Return the [x, y] coordinate for the center point of the cell that contains the specified text.  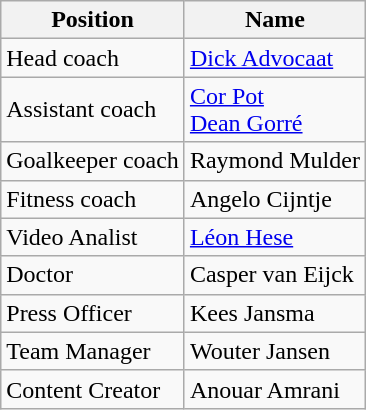
Casper van Eijck [274, 275]
Position [93, 20]
Kees Jansma [274, 313]
Léon Hese [274, 237]
Press Officer [93, 313]
Goalkeeper coach [93, 161]
Video Analist [93, 237]
Dick Advocaat [274, 58]
Raymond Mulder [274, 161]
Wouter Jansen [274, 351]
Angelo Cijntje [274, 199]
Doctor [93, 275]
Cor Pot Dean Gorré [274, 110]
Content Creator [93, 389]
Fitness coach [93, 199]
Head coach [93, 58]
Assistant coach [93, 110]
Team Manager [93, 351]
Name [274, 20]
Anouar Amrani [274, 389]
